Return (X, Y) of the center of cell containing provided text 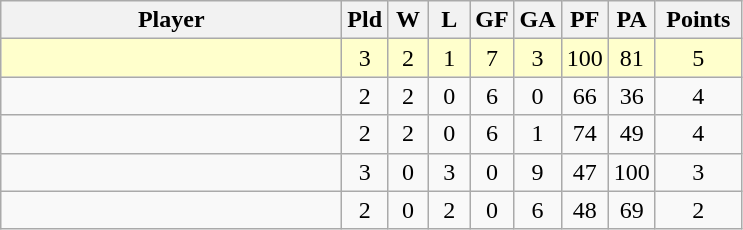
Points (698, 20)
PF (584, 20)
7 (492, 58)
47 (584, 172)
5 (698, 58)
Player (172, 20)
66 (584, 96)
PA (632, 20)
GF (492, 20)
L (450, 20)
W (408, 20)
36 (632, 96)
Pld (365, 20)
74 (584, 134)
49 (632, 134)
69 (632, 210)
81 (632, 58)
48 (584, 210)
GA (538, 20)
9 (538, 172)
